Return [x, y] of the center of cell containing provided text 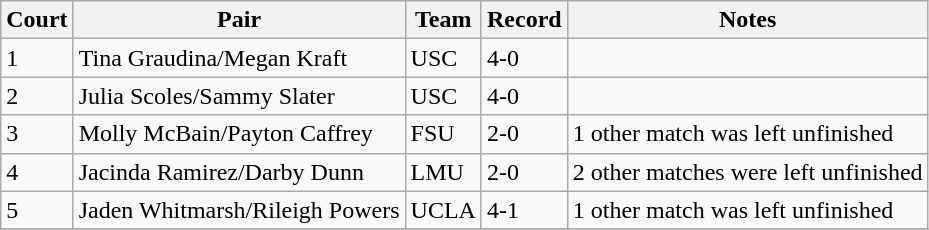
4 [37, 172]
Molly McBain/Payton Caffrey [239, 134]
Record [524, 20]
5 [37, 210]
4-1 [524, 210]
Team [443, 20]
1 [37, 58]
UCLA [443, 210]
Pair [239, 20]
2 [37, 96]
Jacinda Ramirez/Darby Dunn [239, 172]
Notes [748, 20]
Julia Scoles/Sammy Slater [239, 96]
Court [37, 20]
LMU [443, 172]
Tina Graudina/Megan Kraft [239, 58]
FSU [443, 134]
3 [37, 134]
Jaden Whitmarsh/Rileigh Powers [239, 210]
2 other matches were left unfinished [748, 172]
